Pinpoint the cell where the given text exists, returning its (x, y) midpoint coordinate. 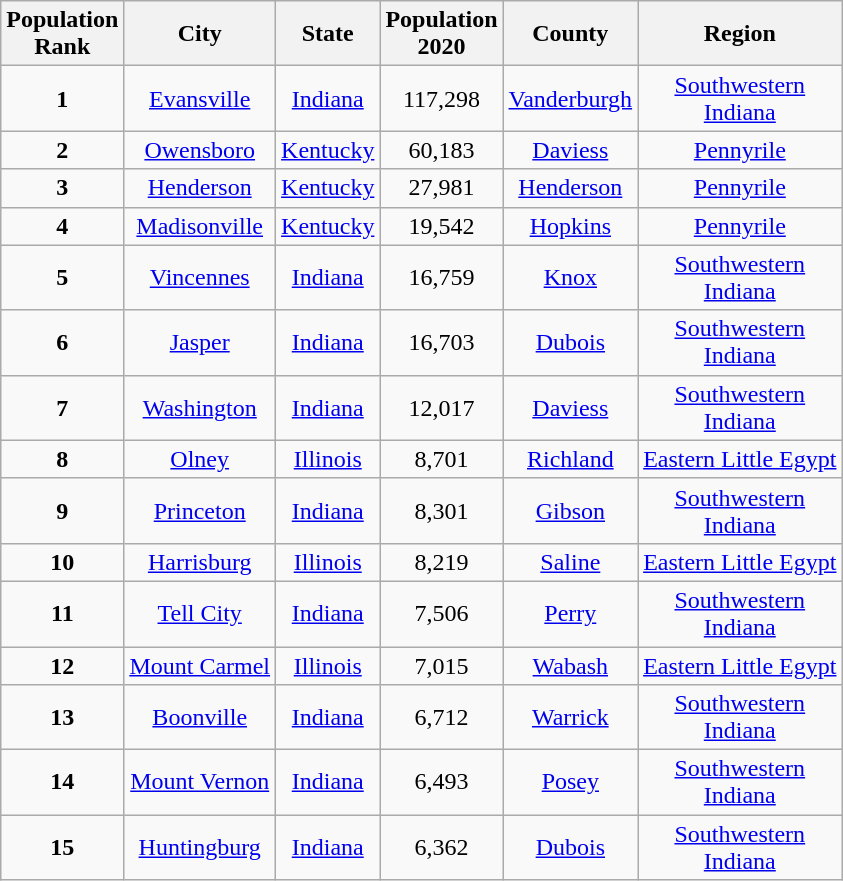
6,712 (442, 718)
15 (62, 848)
Mount Vernon (200, 782)
Warrick (570, 718)
10 (62, 562)
6 (62, 342)
Huntingburg (200, 848)
Vincennes (200, 278)
7,015 (442, 665)
Perry (570, 614)
27,981 (442, 188)
60,183 (442, 150)
Region (740, 34)
Princeton (200, 510)
12 (62, 665)
Washington (200, 408)
7,506 (442, 614)
Richland (570, 459)
6,493 (442, 782)
Hopkins (570, 226)
State (328, 34)
Population2020 (442, 34)
4 (62, 226)
PopulationRank (62, 34)
5 (62, 278)
14 (62, 782)
County (570, 34)
16,759 (442, 278)
16,703 (442, 342)
1 (62, 98)
12,017 (442, 408)
19,542 (442, 226)
Olney (200, 459)
8,301 (442, 510)
2 (62, 150)
City (200, 34)
8,219 (442, 562)
13 (62, 718)
Mount Carmel (200, 665)
Posey (570, 782)
117,298 (442, 98)
8,701 (442, 459)
Saline (570, 562)
Harrisburg (200, 562)
Wabash (570, 665)
Evansville (200, 98)
Madisonville (200, 226)
6,362 (442, 848)
8 (62, 459)
Gibson (570, 510)
Owensboro (200, 150)
Tell City (200, 614)
3 (62, 188)
11 (62, 614)
7 (62, 408)
Boonville (200, 718)
Jasper (200, 342)
9 (62, 510)
Vanderburgh (570, 98)
Knox (570, 278)
